Extract the (x, y) coordinate from the center of the cell holding the provided text.  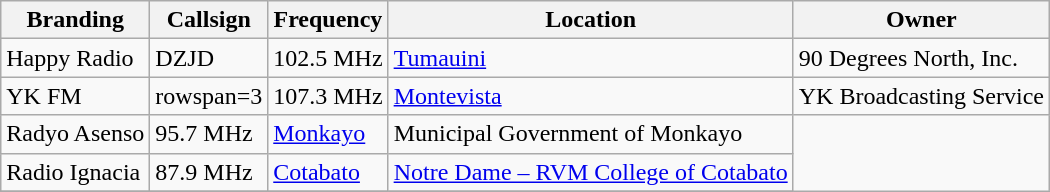
Cotabato (328, 172)
87.9 MHz (209, 172)
Owner (921, 20)
YK Broadcasting Service (921, 96)
Location (590, 20)
Montevista (590, 96)
Radyo Asenso (76, 134)
95.7 MHz (209, 134)
Monkayo (328, 134)
Tumauini (590, 58)
YK FM (76, 96)
Happy Radio (76, 58)
Callsign (209, 20)
90 Degrees North, Inc. (921, 58)
Branding (76, 20)
Frequency (328, 20)
DZJD (209, 58)
Notre Dame – RVM College of Cotabato (590, 172)
Municipal Government of Monkayo (590, 134)
Radio Ignacia (76, 172)
107.3 MHz (328, 96)
rowspan=3 (209, 96)
102.5 MHz (328, 58)
